Find where the given text appears and provide that cell's center as [X, Y] coordinate. 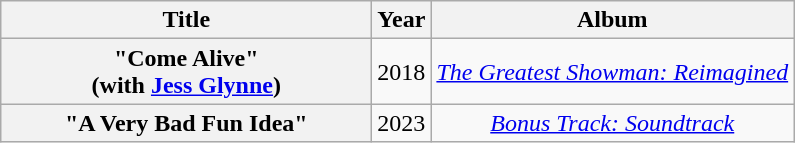
2018 [402, 72]
Title [186, 20]
"Come Alive" (with Jess Glynne) [186, 72]
Album [612, 20]
Bonus Track: Soundtrack [612, 123]
2023 [402, 123]
"A Very Bad Fun Idea" [186, 123]
Year [402, 20]
The Greatest Showman: Reimagined [612, 72]
